Scan for the cell matching the given text and deliver its (x, y) coordinate at center. 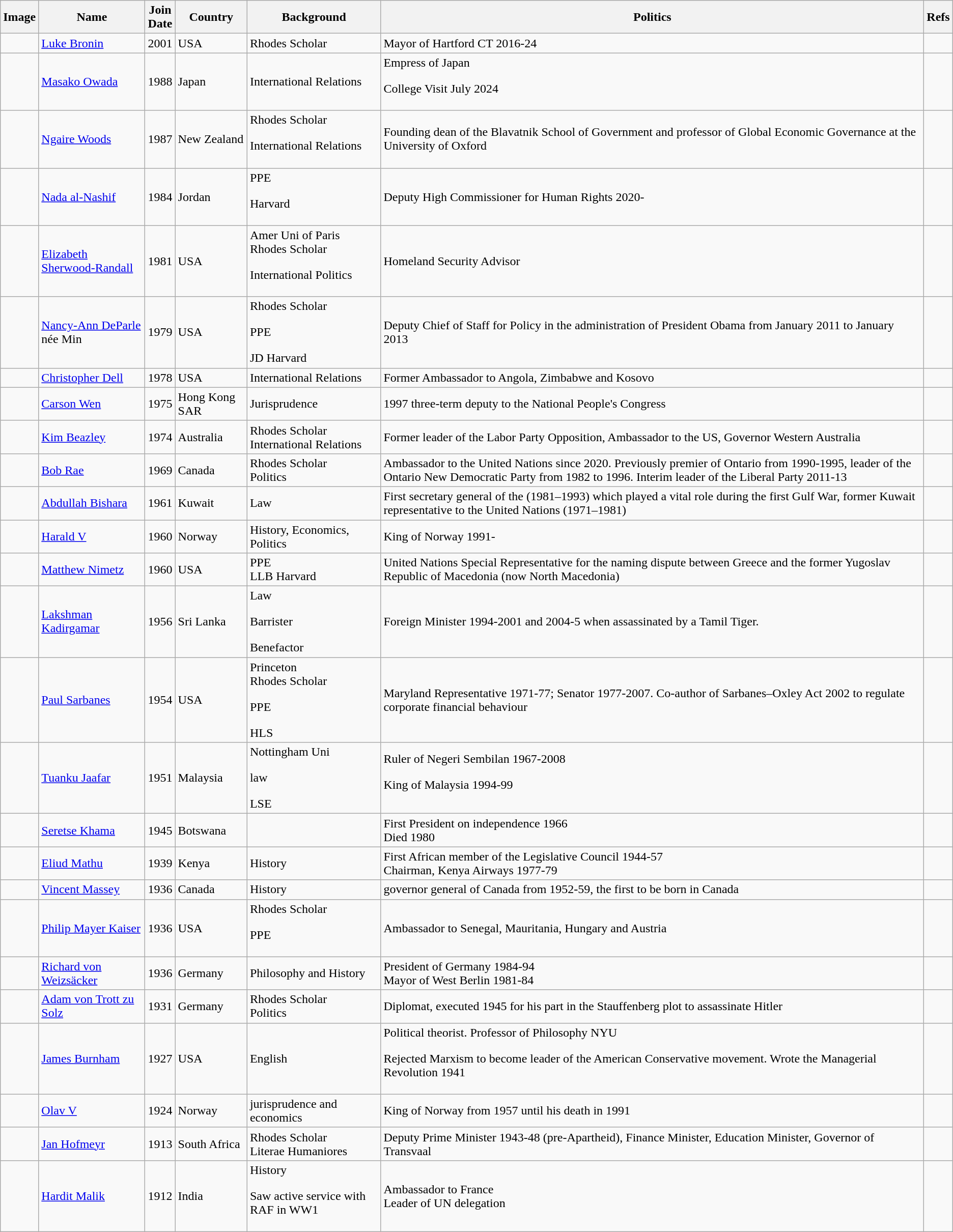
Philip Mayer Kaiser (92, 928)
Hong Kong SAR (211, 404)
Tuanku Jaafar (92, 778)
King of Norway 1991- (653, 536)
JoinDate (160, 17)
Vincent Massey (92, 890)
Eliud Mathu (92, 863)
Luke Bronin (92, 43)
Botswana (211, 830)
1945 (160, 830)
jurisprudence and economics (314, 1110)
Deputy High Commissioner for Human Rights 2020- (653, 196)
Rhodes ScholarPPEJD Harvard (314, 332)
1987 (160, 139)
Jurisprudence (314, 404)
governor general of Canada from 1952-59, the first to be born in Canada (653, 890)
LawBarristerBenefactor (314, 622)
1951 (160, 778)
Image (19, 17)
Name (92, 17)
King of Norway from 1957 until his death in 1991 (653, 1110)
PPEHarvard (314, 196)
Christopher Dell (92, 378)
First President on independence 1966Died 1980 (653, 830)
Philosophy and History (314, 973)
Deputy Chief of Staff for Policy in the administration of President Obama from January 2011 to January 2013 (653, 332)
Carson Wen (92, 404)
Law (314, 503)
Masako Owada (92, 81)
Jan Hofmeyr (92, 1144)
1969 (160, 470)
Former leader of the Labor Party Opposition, Ambassador to the US, Governor Western Australia (653, 437)
First African member of the Legislative Council 1944-57Chairman, Kenya Airways 1977-79 (653, 863)
2001 (160, 43)
Kenya (211, 863)
Abdullah Bishara (92, 503)
1961 (160, 503)
Richard von Weizsäcker (92, 973)
1981 (160, 261)
1931 (160, 1007)
Amer Uni of ParisRhodes ScholarInternational Politics (314, 261)
1984 (160, 196)
Japan (211, 81)
Mayor of Hartford CT 2016-24 (653, 43)
India (211, 1196)
1956 (160, 622)
Rhodes Scholar (314, 43)
Deputy Prime Minister 1943-48 (pre-Apartheid), Finance Minister, Education Minister, Governor of Transvaal (653, 1144)
HistorySaw active service with RAF in WW1 (314, 1196)
PrincetonRhodes ScholarPPEHLS (314, 700)
Elizabeth Sherwood-Randall (92, 261)
1997 three-term deputy to the National People's Congress (653, 404)
Maryland Representative 1971-77; Senator 1977-2007. Co-author of Sarbanes–Oxley Act 2002 to regulate corporate financial behaviour (653, 700)
South Africa (211, 1144)
Jordan (211, 196)
Kuwait (211, 503)
Malaysia (211, 778)
Sri Lanka (211, 622)
Former Ambassador to Angola, Zimbabwe and Kosovo (653, 378)
Diplomat, executed 1945 for his part in the Stauffenberg plot to assassinate Hitler (653, 1007)
1924 (160, 1110)
1978 (160, 378)
Australia (211, 437)
1979 (160, 332)
1975 (160, 404)
Ambassador to Senegal, Mauritania, Hungary and Austria (653, 928)
Seretse Khama (92, 830)
Adam von Trott zu Solz (92, 1007)
Bob Rae (92, 470)
Refs (938, 17)
1974 (160, 437)
1939 (160, 863)
Foreign Minister 1994-2001 and 2004-5 when assassinated by a Tamil Tiger. (653, 622)
Matthew Nimetz (92, 570)
Background (314, 17)
1913 (160, 1144)
1912 (160, 1196)
Empress of JapanCollege Visit July 2024 (653, 81)
English (314, 1058)
History, Economics, Politics (314, 536)
Homeland Security Advisor (653, 261)
Founding dean of the Blavatnik School of Government and professor of Global Economic Governance at the University of Oxford (653, 139)
Rhodes ScholarLiterae Humaniores (314, 1144)
President of Germany 1984-94Mayor of West Berlin 1981-84 (653, 973)
Olav V (92, 1110)
1954 (160, 700)
Ruler of Negeri Sembilan 1967-2008King of Malaysia 1994-99 (653, 778)
Ngaire Woods (92, 139)
1988 (160, 81)
Hardit Malik (92, 1196)
Lakshman Kadirgamar (92, 622)
Country (211, 17)
Politics (653, 17)
Nada al-Nashif (92, 196)
United Nations Special Representative for the naming dispute between Greece and the former Yugoslav Republic of Macedonia (now North Macedonia) (653, 570)
New Zealand (211, 139)
Nancy-Ann DeParle née Min (92, 332)
Ambassador to FranceLeader of UN delegation (653, 1196)
Rhodes ScholarPPE (314, 928)
1927 (160, 1058)
James Burnham (92, 1058)
Kim Beazley (92, 437)
Nottingham UnilawLSE (314, 778)
Paul Sarbanes (92, 700)
PPELLB Harvard (314, 570)
Harald V (92, 536)
